For the text-containing cell, return its midpoint in [x, y] coordinate format. 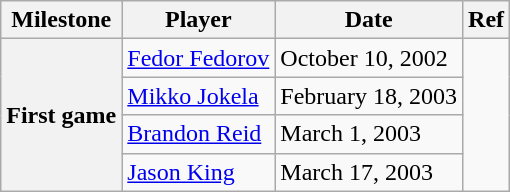
March 17, 2003 [369, 172]
March 1, 2003 [369, 134]
Fedor Fedorov [198, 58]
First game [62, 115]
February 18, 2003 [369, 96]
Player [198, 20]
Jason King [198, 172]
Milestone [62, 20]
Mikko Jokela [198, 96]
Brandon Reid [198, 134]
Ref [486, 20]
October 10, 2002 [369, 58]
Date [369, 20]
